Capture the cell that displays the provided text and extract its [X, Y] central coordinate. 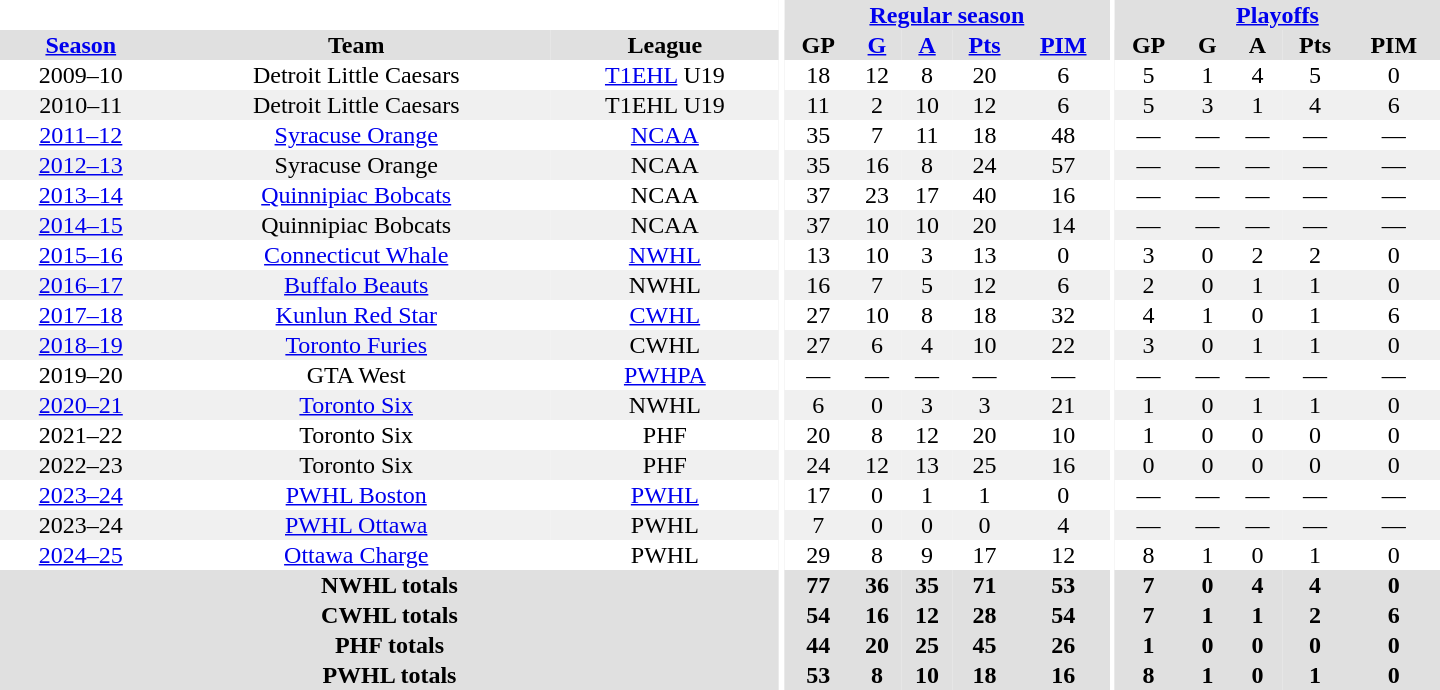
Regular season [946, 15]
44 [818, 645]
2013–14 [81, 195]
2011–12 [81, 135]
Season [81, 45]
40 [984, 195]
Team [356, 45]
22 [1063, 345]
Kunlun Red Star [356, 315]
23 [877, 195]
GTA West [356, 375]
2010–11 [81, 105]
28 [984, 615]
77 [818, 585]
2017–18 [81, 315]
57 [1063, 165]
14 [1063, 225]
PWHL Ottawa [356, 525]
2009–10 [81, 75]
9 [927, 555]
48 [1063, 135]
Playoffs [1278, 15]
36 [877, 585]
2024–25 [81, 555]
Toronto Furies [356, 345]
21 [1063, 405]
29 [818, 555]
PWHL Boston [356, 495]
2020–21 [81, 405]
Ottawa Charge [356, 555]
2018–19 [81, 345]
2012–13 [81, 165]
2015–16 [81, 255]
45 [984, 645]
2014–15 [81, 225]
Connecticut Whale [356, 255]
71 [984, 585]
26 [1063, 645]
2016–17 [81, 285]
32 [1063, 315]
PWHL totals [390, 675]
2019–20 [81, 375]
2021–22 [81, 435]
League [665, 45]
NWHL totals [390, 585]
PWHPA [665, 375]
Buffalo Beauts [356, 285]
2022–23 [81, 465]
CWHL totals [390, 615]
PHF totals [390, 645]
